Pinpoint the cell where the given text exists, returning its (X, Y) midpoint coordinate. 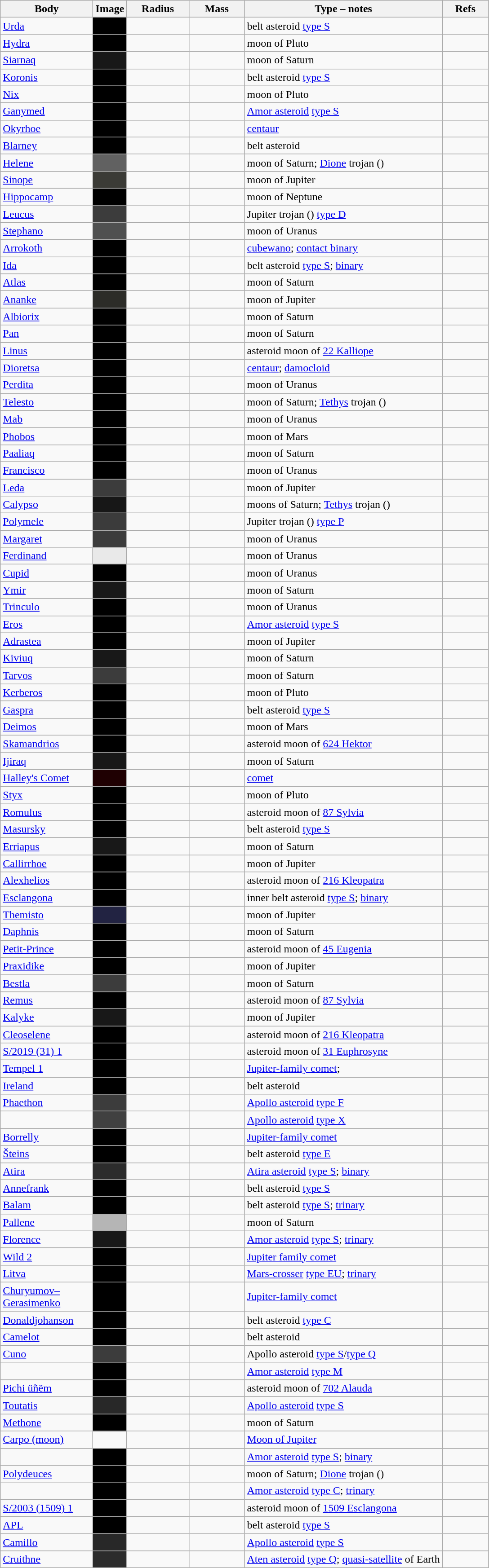
Daphnis (47, 932)
asteroid moon of 702 Alauda (343, 1388)
Refs (465, 9)
Šteins (47, 1154)
centaur (343, 128)
Mars-crosser type EU; trinary (343, 1273)
Jupiter trojan () type P (343, 522)
Koronis (47, 77)
moon of Neptune (343, 197)
Ganymed (47, 111)
Aten asteroid type Q; quasi-satellite of Earth (343, 1559)
moon of Saturn; Tethys trojan () (343, 402)
Tempel 1 (47, 1069)
Ymir (47, 590)
Hydra (47, 43)
Esclangona (47, 898)
Praxidike (47, 966)
asteroid moon of 624 Hektor (343, 744)
Styx (47, 795)
Pan (47, 334)
Dioretsa (47, 368)
Trinculo (47, 607)
Churyumov–Gerasimenko (47, 1297)
Type – notes (343, 9)
Francisco (47, 470)
APL (47, 1525)
Calypso (47, 505)
Eros (47, 624)
Jupiter trojan () type D (343, 214)
Apollo asteroid type X (343, 1120)
Petit-Prince (47, 949)
Methone (47, 1423)
Cruithne (47, 1559)
Albiorix (47, 317)
Callirrhoe (47, 863)
Romulus (47, 812)
Apollo asteroid type F (343, 1103)
cubewano; contact binary (343, 248)
Tarvos (47, 675)
Toutatis (47, 1405)
Atira asteroid type S; binary (343, 1171)
Leda (47, 487)
Kalyke (47, 1017)
Arrokoth (47, 248)
Body (47, 9)
Skamandrios (47, 744)
Leucus (47, 214)
Image (110, 9)
Margaret (47, 539)
Sinope (47, 180)
Kerberos (47, 692)
Camillo (47, 1542)
belt asteroid type E (343, 1154)
asteroid moon of 31 Euphrosyne (343, 1052)
Bestla (47, 983)
Ijiraq (47, 761)
Stephano (47, 231)
Phaethon (47, 1103)
Pichi üñëm (47, 1388)
moons of Saturn; Tethys trojan () (343, 505)
Alexhelios (47, 881)
Linus (47, 351)
Telesto (47, 402)
S/2019 (31) 1 (47, 1052)
Cupid (47, 573)
Ida (47, 265)
Apollo asteroid type S/type Q (343, 1354)
Amor asteroid type S; trinary (343, 1239)
Atira (47, 1171)
Ireland (47, 1086)
inner belt asteroid type S; binary (343, 898)
belt asteroid type S; binary (343, 265)
Annefrank (47, 1188)
Polymele (47, 522)
Carpo (moon) (47, 1440)
Helene (47, 163)
Siarnaq (47, 60)
Kiviuq (47, 658)
Deimos (47, 727)
Balam (47, 1205)
Gaspra (47, 709)
asteroid moon of 45 Eugenia (343, 949)
belt asteroid type S; trinary (343, 1205)
Wild 2 (47, 1256)
comet (343, 778)
Perdita (47, 385)
asteroid moon of 1509 Esclangona (343, 1508)
Jupiter-family comet; (343, 1069)
Cuno (47, 1354)
Remus (47, 1000)
Donaldjohanson (47, 1320)
Mass (217, 9)
Cleoselene (47, 1034)
Urda (47, 26)
Okyrhoe (47, 128)
Halley's Comet (47, 778)
Phobos (47, 436)
Camelot (47, 1337)
Amor asteroid type S; binary (343, 1457)
belt asteroid type C (343, 1320)
Erriapus (47, 846)
Hippocamp (47, 197)
Masursky (47, 829)
Florence (47, 1239)
S/2003 (1509) 1 (47, 1508)
Litva (47, 1273)
Blarney (47, 145)
Moon of Jupiter (343, 1440)
Pallene (47, 1222)
asteroid moon of 22 Kalliope (343, 351)
Mab (47, 419)
Borrelly (47, 1137)
Themisto (47, 915)
Polydeuces (47, 1474)
centaur; damocloid (343, 368)
Ferdinand (47, 556)
Nix (47, 94)
Jupiter family comet (343, 1256)
Amor asteroid type M (343, 1371)
Ananke (47, 300)
Adrastea (47, 641)
Radius (158, 9)
Amor asteroid type C; trinary (343, 1491)
Paaliaq (47, 453)
Atlas (47, 282)
